From the cell containing the given text, extract its center point as [X, Y] coordinate. 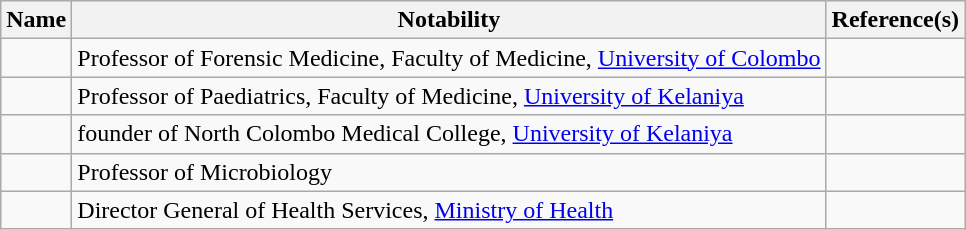
Director General of Health Services, Ministry of Health [449, 210]
Professor of Paediatrics, Faculty of Medicine, University of Kelaniya [449, 96]
Notability [449, 20]
Professor of Microbiology [449, 172]
Professor of Forensic Medicine, Faculty of Medicine, University of Colombo [449, 58]
founder of North Colombo Medical College, University of Kelaniya [449, 134]
Reference(s) [896, 20]
Name [36, 20]
